From the cell containing the given text, extract its center point as (X, Y) coordinate. 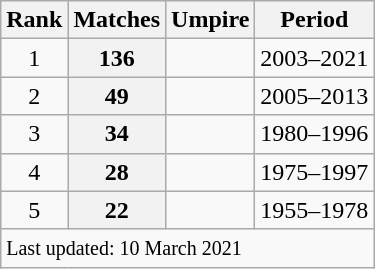
Matches (117, 20)
Rank (34, 20)
1975–1997 (314, 172)
1980–1996 (314, 134)
136 (117, 58)
2 (34, 96)
Last updated: 10 March 2021 (188, 248)
2003–2021 (314, 58)
1955–1978 (314, 210)
4 (34, 172)
5 (34, 210)
3 (34, 134)
1 (34, 58)
Period (314, 20)
Umpire (210, 20)
2005–2013 (314, 96)
49 (117, 96)
34 (117, 134)
22 (117, 210)
28 (117, 172)
